From the cell containing the given text, extract its center point as [X, Y] coordinate. 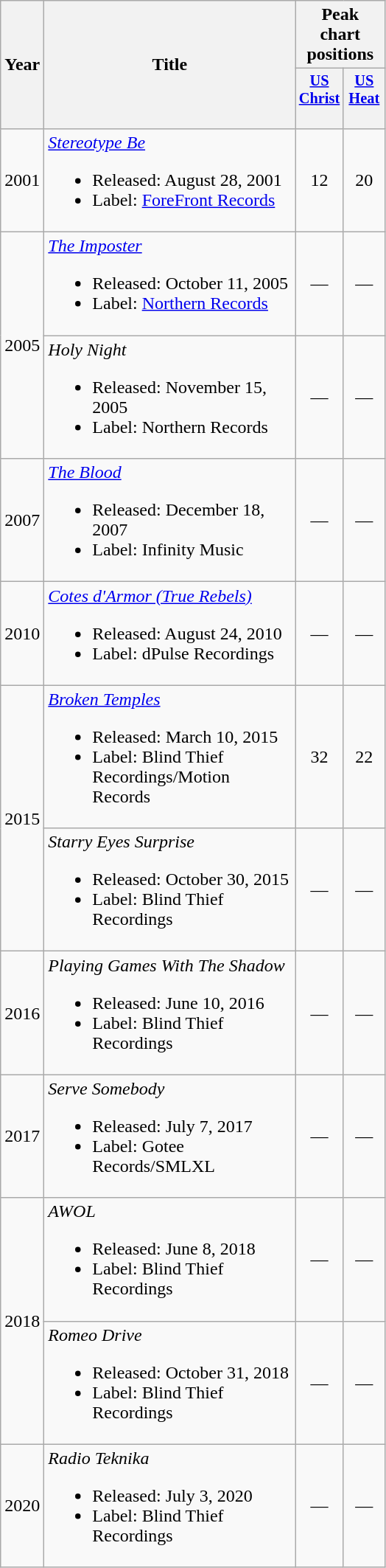
2010 [22, 634]
USChrist [320, 99]
Year [22, 65]
USHeat [364, 99]
2016 [22, 1013]
2005 [22, 345]
Playing Games With The ShadowReleased: June 10, 2016Label: Blind Thief Recordings [169, 1013]
Romeo DriveReleased: October 31, 2018Label: Blind Thief Recordings [169, 1382]
2018 [22, 1321]
Radio TeknikaReleased: July 3, 2020Label: Blind Thief Recordings [169, 1506]
Cotes d'Armor (True Rebels)Released: August 24, 2010Label: dPulse Recordings [169, 634]
32 [320, 757]
Starry Eyes SurpriseReleased: October 30, 2015Label: Blind Thief Recordings [169, 889]
2017 [22, 1136]
2007 [22, 521]
The BloodReleased: December 18, 2007Label: Infinity Music [169, 521]
Peak chart positions [340, 35]
2015 [22, 819]
2001 [22, 180]
Stereotype BeReleased: August 28, 2001Label: ForeFront Records [169, 180]
22 [364, 757]
Title [169, 65]
Broken TemplesReleased: March 10, 2015Label: Blind Thief Recordings/Motion Records [169, 757]
20 [364, 180]
AWOLReleased: June 8, 2018Label: Blind Thief Recordings [169, 1260]
The ImposterReleased: October 11, 2005Label: Northern Records [169, 284]
Serve SomebodyReleased: July 7, 2017Label: Gotee Records/SMLXL [169, 1136]
Holy NightReleased: November 15, 2005Label: Northern Records [169, 397]
2020 [22, 1506]
12 [320, 180]
